From the cell containing the given text, extract its center point as (X, Y) coordinate. 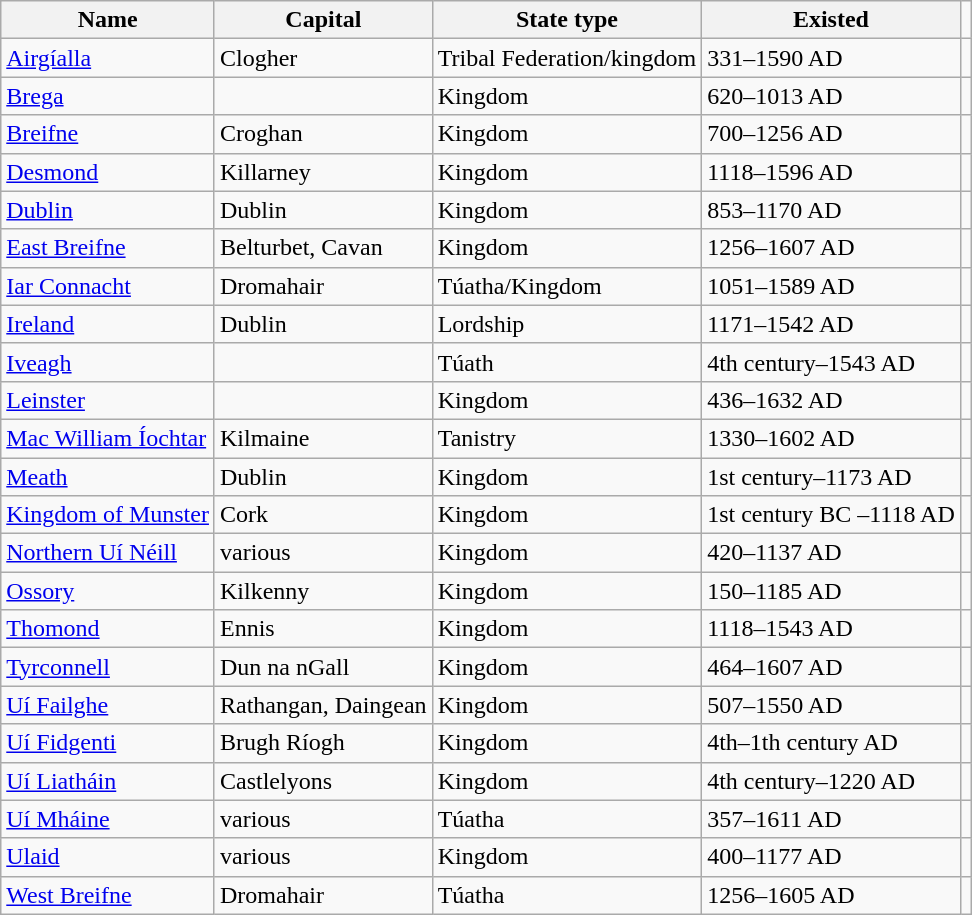
Iar Connacht (108, 286)
Uí Fidgenti (108, 743)
Túatha/Kingdom (567, 286)
Brugh Ríogh (323, 743)
150–1185 AD (832, 591)
Ulaid (108, 857)
400–1177 AD (832, 857)
East Breifne (108, 248)
507–1550 AD (832, 705)
Dun na nGall (323, 667)
Leinster (108, 400)
Tribal Federation/kingdom (567, 58)
Northern Uí Néill (108, 553)
1171–1542 AD (832, 324)
Túath (567, 362)
Capital (323, 20)
357–1611 AD (832, 819)
Rathangan, Daingean (323, 705)
Mac William Íochtar (108, 438)
Kingdom of Munster (108, 515)
State type (567, 20)
Kilmaine (323, 438)
4th–1th century AD (832, 743)
Killarney (323, 172)
Existed (832, 20)
Breifne (108, 134)
Croghan (323, 134)
436–1632 AD (832, 400)
4th century–1543 AD (832, 362)
Clogher (323, 58)
Uí Liatháin (108, 781)
420–1137 AD (832, 553)
1118–1596 AD (832, 172)
331–1590 AD (832, 58)
Iveagh (108, 362)
Meath (108, 477)
Tyrconnell (108, 667)
700–1256 AD (832, 134)
1st century–1173 AD (832, 477)
853–1170 AD (832, 210)
Tanistry (567, 438)
Kilkenny (323, 591)
Brega (108, 96)
Cork (323, 515)
Ireland (108, 324)
Thomond (108, 629)
West Breifne (108, 895)
1051–1589 AD (832, 286)
Name (108, 20)
1st century BC –1118 AD (832, 515)
620–1013 AD (832, 96)
1330–1602 AD (832, 438)
1256–1605 AD (832, 895)
Ossory (108, 591)
1118–1543 AD (832, 629)
Ennis (323, 629)
Desmond (108, 172)
Belturbet, Cavan (323, 248)
Uí Mháine (108, 819)
1256–1607 AD (832, 248)
Castlelyons (323, 781)
Uí Failghe (108, 705)
Airgíalla (108, 58)
4th century–1220 AD (832, 781)
Lordship (567, 324)
464–1607 AD (832, 667)
